Scan for the cell matching the given text and deliver its (x, y) coordinate at center. 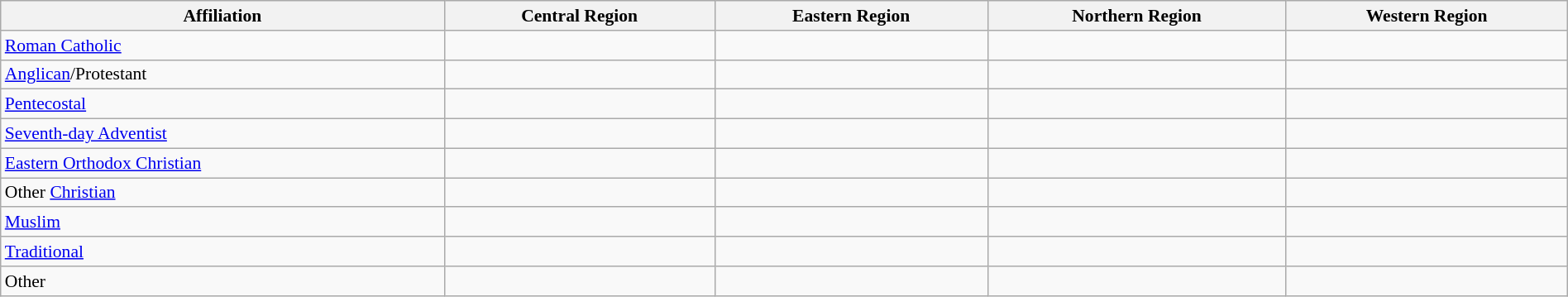
Western Region (1427, 16)
Other Christian (222, 193)
Seventh-day Adventist (222, 134)
Central Region (579, 16)
Anglican/Protestant (222, 74)
Affiliation (222, 16)
Roman Catholic (222, 46)
Traditional (222, 251)
Pentecostal (222, 104)
Other (222, 281)
Eastern Orthodox Christian (222, 163)
Muslim (222, 223)
Eastern Region (851, 16)
Northern Region (1136, 16)
